Return [x, y] of the center of cell containing provided text 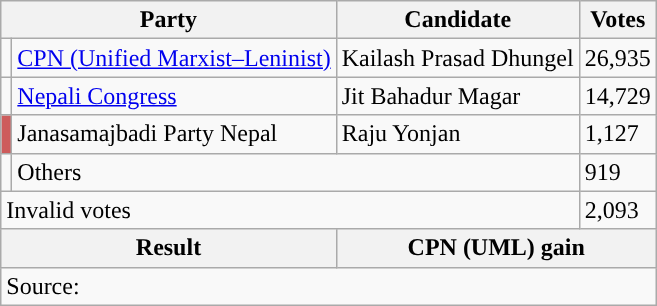
Others [296, 172]
Raju Yonjan [458, 134]
Janasamajbadi Party Nepal [174, 134]
Kailash Prasad Dhungel [458, 58]
Result [168, 248]
2,093 [618, 210]
Jit Bahadur Magar [458, 96]
CPN (UML) gain [496, 248]
Invalid votes [290, 210]
14,729 [618, 96]
Nepali Congress [174, 96]
919 [618, 172]
Candidate [458, 20]
Votes [618, 20]
CPN (Unified Marxist–Leninist) [174, 58]
Party [168, 20]
1,127 [618, 134]
26,935 [618, 58]
Source: [329, 286]
